Scan for the cell matching the given text and deliver its [X, Y] coordinate at center. 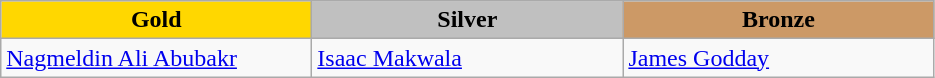
Gold [156, 20]
Silver [468, 20]
James Godday [778, 58]
Bronze [778, 20]
Isaac Makwala [468, 58]
Nagmeldin Ali Abubakr [156, 58]
